Locate the cell with the specified text and output its [x, y] center coordinate. 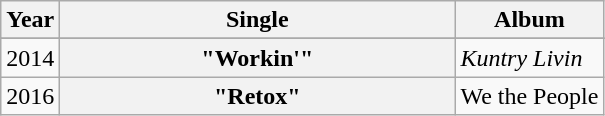
"Workin'" [258, 58]
Album [530, 20]
Year [30, 20]
Kuntry Livin [530, 58]
"Retox" [258, 96]
We the People [530, 96]
2014 [30, 58]
Single [258, 20]
2016 [30, 96]
